Search for the cell housing the specified text and yield its [X, Y] center coordinate. 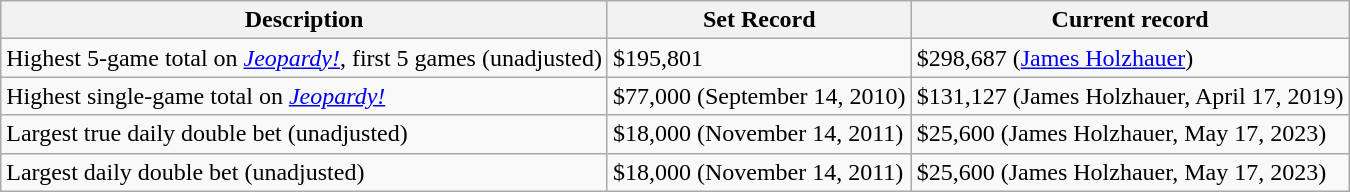
Set Record [759, 20]
Description [304, 20]
Largest daily double bet (unadjusted) [304, 172]
$77,000 (September 14, 2010) [759, 96]
$298,687 (James Holzhauer) [1130, 58]
Current record [1130, 20]
$131,127 (James Holzhauer, April 17, 2019) [1130, 96]
Largest true daily double bet (unadjusted) [304, 134]
$195,801 [759, 58]
Highest 5-game total on Jeopardy!, first 5 games (unadjusted) [304, 58]
Highest single-game total on Jeopardy! [304, 96]
